Return (x, y) of the center of cell containing provided text 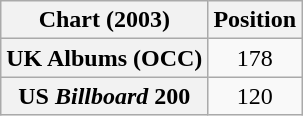
Chart (2003) (104, 20)
US Billboard 200 (104, 96)
Position (255, 20)
178 (255, 58)
120 (255, 96)
UK Albums (OCC) (104, 58)
